Locate the cell with the specified text and output its [x, y] center coordinate. 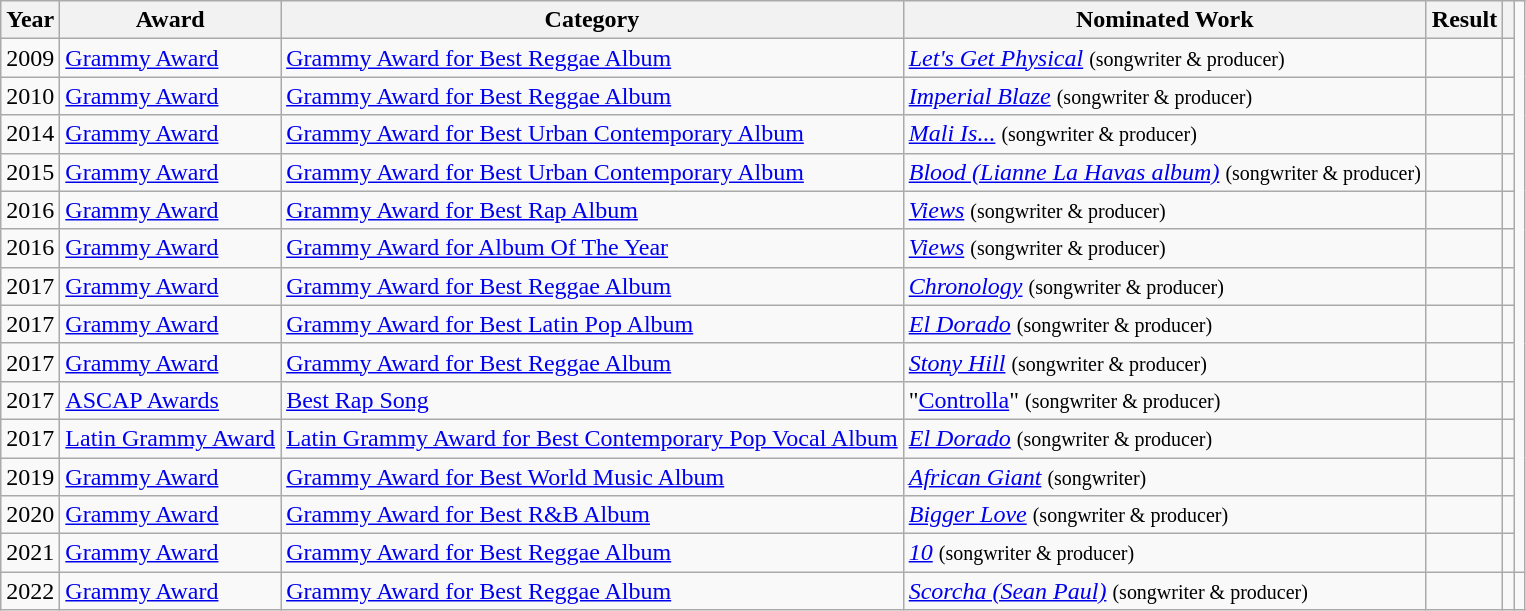
Scorcha (Sean Paul) (songwriter & producer) [1164, 591]
Mali Is... (songwriter & producer) [1164, 134]
Category [592, 20]
2020 [30, 515]
Imperial Blaze (songwriter & producer) [1164, 96]
Stony Hill (songwriter & producer) [1164, 362]
Let's Get Physical (songwriter & producer) [1164, 58]
"Controlla" (songwriter & producer) [1164, 400]
Best Rap Song [592, 400]
Grammy Award for Best World Music Album [592, 477]
Chronology (songwriter & producer) [1164, 286]
Grammy Award for Best R&B Album [592, 515]
Latin Grammy Award for Best Contemporary Pop Vocal Album [592, 438]
2014 [30, 134]
10 (songwriter & producer) [1164, 553]
Grammy Award for Album Of The Year [592, 248]
Year [30, 20]
2022 [30, 591]
2021 [30, 553]
Grammy Award for Best Rap Album [592, 210]
2019 [30, 477]
2015 [30, 172]
Latin Grammy Award [170, 438]
African Giant (songwriter) [1164, 477]
2009 [30, 58]
Bigger Love (songwriter & producer) [1164, 515]
Blood (Lianne La Havas album) (songwriter & producer) [1164, 172]
Result [1464, 20]
ASCAP Awards [170, 400]
Award [170, 20]
2010 [30, 96]
Grammy Award for Best Latin Pop Album [592, 324]
Nominated Work [1164, 20]
